From the cell containing the given text, extract its center point as (x, y) coordinate. 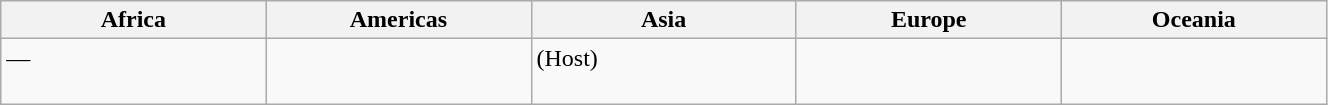
Americas (398, 20)
(Host) (664, 72)
Asia (664, 20)
Africa (134, 20)
— (134, 72)
Europe (928, 20)
Oceania (1194, 20)
